Provide the (x, y) coordinate of the cell's center where the given text is located.  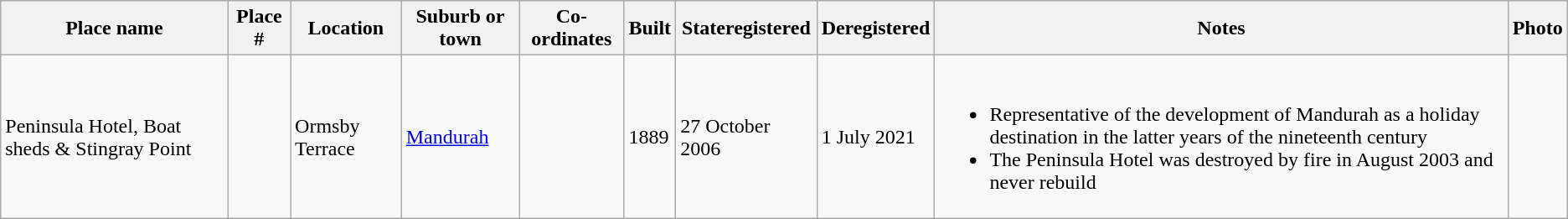
Location (347, 29)
Ormsby Terrace (347, 137)
Stateregistered (746, 29)
Notes (1221, 29)
Place # (259, 29)
Deregistered (876, 29)
Mandurah (461, 137)
Co-ordinates (571, 29)
1889 (650, 137)
27 October 2006 (746, 137)
Place name (114, 29)
Suburb or town (461, 29)
Peninsula Hotel, Boat sheds & Stingray Point (114, 137)
Photo (1538, 29)
Built (650, 29)
1 July 2021 (876, 137)
